Scan for the cell matching the given text and deliver its [x, y] coordinate at center. 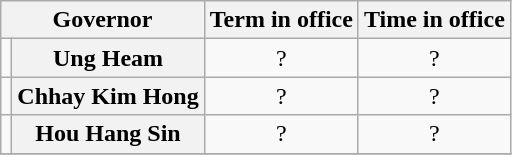
Governor [103, 20]
Time in office [434, 20]
Chhay Kim Hong [108, 96]
Term in office [281, 20]
Ung Heam [108, 58]
Hou Hang Sin [108, 134]
